Output the [X, Y] coordinate of the center of the cell containing the given text.  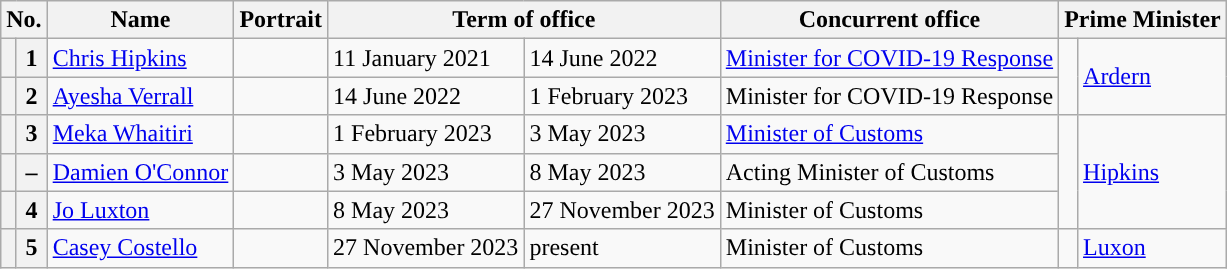
Prime Minister [1143, 20]
3 [32, 134]
Portrait [281, 20]
– [32, 172]
Hipkins [1152, 172]
5 [32, 248]
Damien O'Connor [140, 172]
4 [32, 210]
Luxon [1152, 248]
Ayesha Verrall [140, 96]
No. [24, 20]
Casey Costello [140, 248]
Ardern [1152, 77]
Acting Minister of Customs [889, 172]
Name [140, 20]
Chris Hipkins [140, 58]
1 [32, 58]
Concurrent office [889, 20]
Term of office [524, 20]
Meka Whaitiri [140, 134]
2 [32, 96]
present [622, 248]
Jo Luxton [140, 210]
11 January 2021 [426, 58]
